Return [x, y] of the center of cell containing provided text 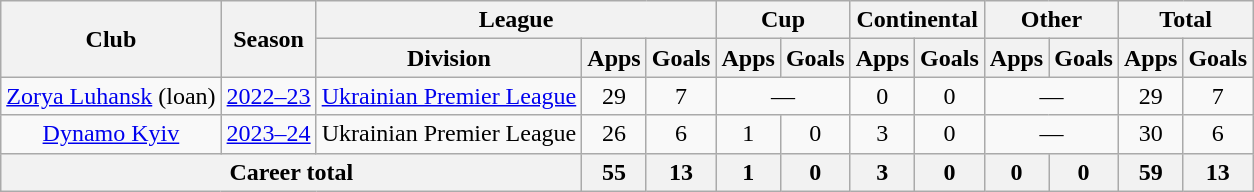
Continental [917, 20]
Dynamo Kyiv [111, 134]
2023–24 [268, 134]
2022–23 [268, 96]
Career total [292, 172]
League [516, 20]
26 [614, 134]
30 [1150, 134]
Other [1051, 20]
Division [449, 58]
Club [111, 39]
Zorya Luhansk (loan) [111, 96]
Total [1185, 20]
Season [268, 39]
59 [1150, 172]
55 [614, 172]
Cup [783, 20]
